Extract the (X, Y) coordinate from the center of the cell holding the provided text.  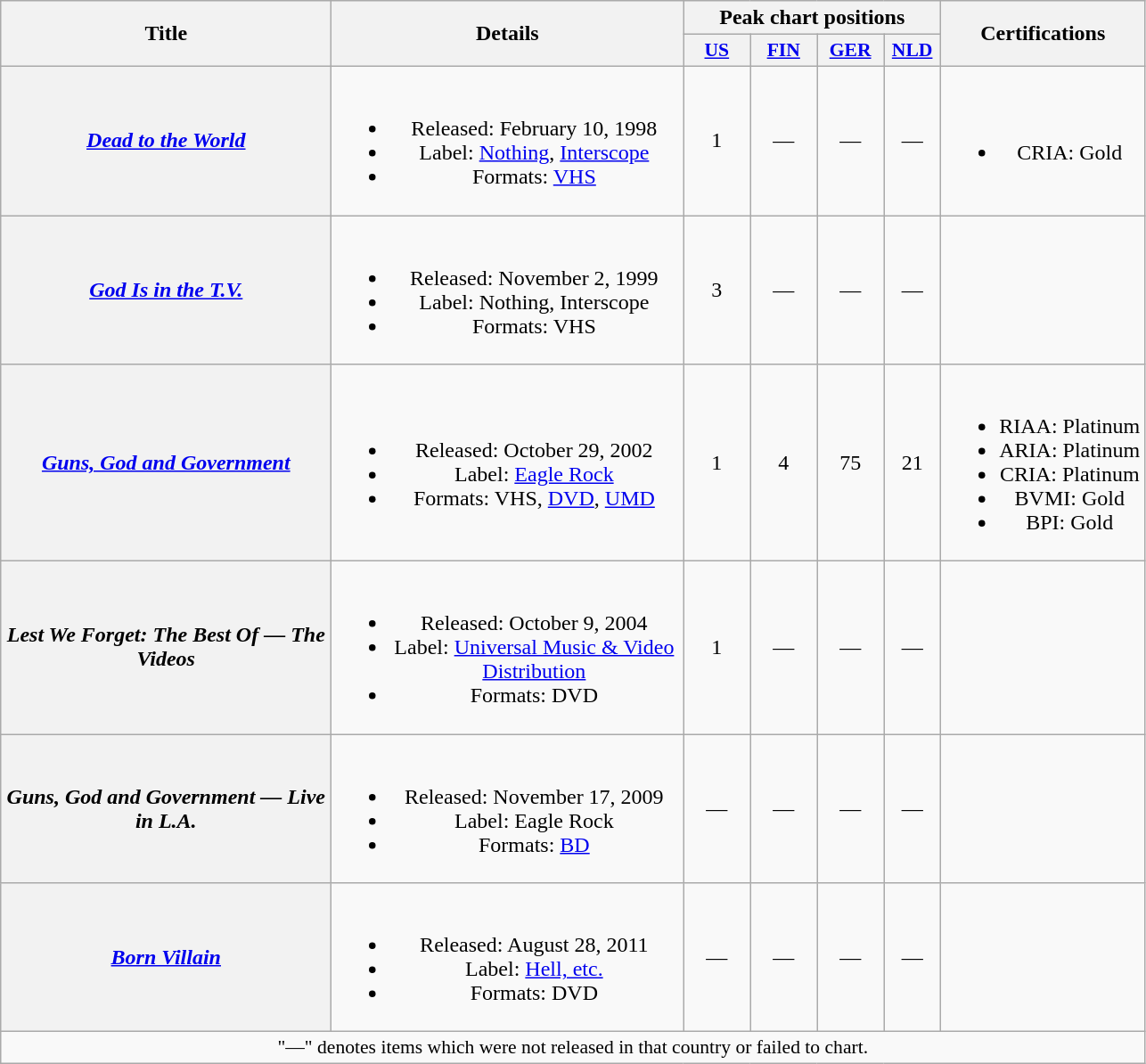
NLD (913, 51)
God Is in the T.V. (166, 291)
4 (784, 463)
Title (166, 34)
75 (850, 463)
Released: November 17, 2009Label: Eagle RockFormats: BD (508, 809)
Born Villain (166, 957)
Peak chart positions (813, 18)
Lest We Forget: The Best Of — The Videos (166, 648)
Released: February 10, 1998Label: Nothing, InterscopeFormats: VHS (508, 141)
Guns, God and Government (166, 463)
Details (508, 34)
Released: August 28, 2011Label: Hell, etc.Formats: DVD (508, 957)
CRIA: Gold (1043, 141)
US (716, 51)
Released: October 29, 2002Label: Eagle RockFormats: VHS, DVD, UMD (508, 463)
FIN (784, 51)
Released: October 9, 2004Label: Universal Music & Video DistributionFormats: DVD (508, 648)
21 (913, 463)
"—" denotes items which were not released in that country or failed to chart. (573, 1048)
Released: November 2, 1999Label: Nothing, InterscopeFormats: VHS (508, 291)
GER (850, 51)
3 (716, 291)
Dead to the World (166, 141)
Certifications (1043, 34)
Guns, God and Government — Live in L.A. (166, 809)
RIAA: PlatinumARIA: PlatinumCRIA: PlatinumBVMI: GoldBPI: Gold (1043, 463)
